Search for the cell housing the specified text and yield its [X, Y] center coordinate. 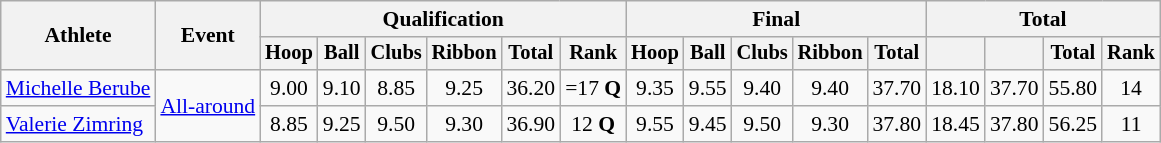
=17 Q [593, 88]
9.10 [342, 88]
Final [776, 19]
Athlete [78, 36]
All-around [208, 106]
Michelle Berube [78, 88]
56.25 [1074, 124]
9.35 [655, 88]
Event [208, 36]
36.20 [530, 88]
9.00 [289, 88]
Valerie Zimring [78, 124]
9.45 [708, 124]
12 Q [593, 124]
Qualification [443, 19]
36.90 [530, 124]
18.45 [956, 124]
18.10 [956, 88]
11 [1131, 124]
14 [1131, 88]
55.80 [1074, 88]
